Scan for the cell matching the given text and deliver its [x, y] coordinate at center. 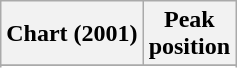
Chart (2001) [72, 34]
Peak position [189, 34]
